Return [x, y] of the center of cell containing provided text 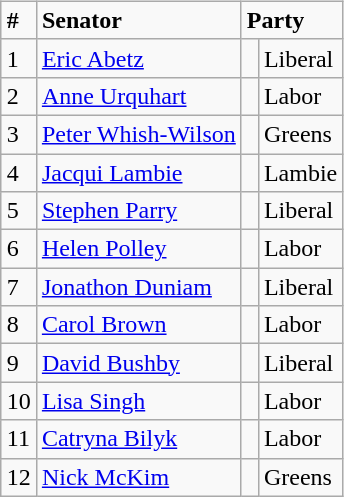
Lambie [300, 173]
3 [18, 134]
5 [18, 211]
Anne Urquhart [138, 96]
David Bushby [138, 363]
Eric Abetz [138, 58]
Carol Brown [138, 325]
Nick McKim [138, 477]
Peter Whish-Wilson [138, 134]
Party [292, 20]
4 [18, 173]
11 [18, 439]
Senator [138, 20]
1 [18, 58]
Helen Polley [138, 249]
# [18, 20]
7 [18, 287]
Jonathon Duniam [138, 287]
Catryna Bilyk [138, 439]
12 [18, 477]
Stephen Parry [138, 211]
9 [18, 363]
10 [18, 401]
6 [18, 249]
Jacqui Lambie [138, 173]
2 [18, 96]
Lisa Singh [138, 401]
8 [18, 325]
